Locate the cell with the specified text and output its (x, y) center coordinate. 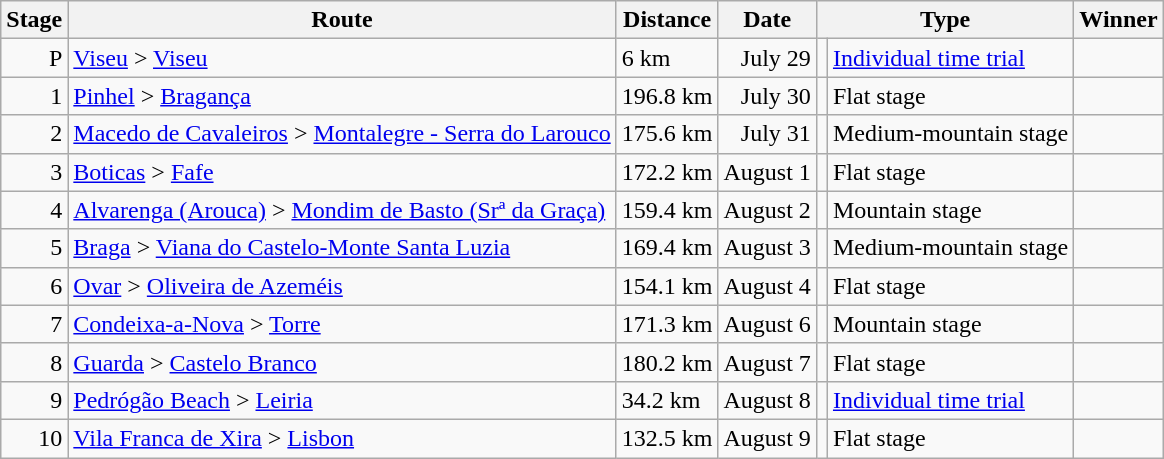
Pedrógão Beach > Leiria (342, 400)
August 7 (767, 362)
Macedo de Cavaleiros > Montalegre - Serra do Larouco (342, 134)
July 29 (767, 58)
196.8 km (667, 96)
Pinhel > Bragança (342, 96)
July 31 (767, 134)
180.2 km (667, 362)
August 9 (767, 438)
7 (34, 324)
1 (34, 96)
Date (767, 20)
Vila Franca de Xira > Lisbon (342, 438)
Alvarenga (Arouca) > Mondim de Basto (Srª da Graça) (342, 210)
August 8 (767, 400)
Condeixa-a-Nova > Torre (342, 324)
August 3 (767, 248)
Route (342, 20)
Distance (667, 20)
August 1 (767, 172)
Braga > Viana do Castelo-Monte Santa Luzia (342, 248)
154.1 km (667, 286)
6 (34, 286)
5 (34, 248)
Viseu > Viseu (342, 58)
August 2 (767, 210)
9 (34, 400)
132.5 km (667, 438)
171.3 km (667, 324)
6 km (667, 58)
2 (34, 134)
July 30 (767, 96)
3 (34, 172)
172.2 km (667, 172)
159.4 km (667, 210)
34.2 km (667, 400)
August 4 (767, 286)
169.4 km (667, 248)
Winner (1118, 20)
4 (34, 210)
Stage (34, 20)
8 (34, 362)
Type (944, 20)
August 6 (767, 324)
175.6 km (667, 134)
Ovar > Oliveira de Azeméis (342, 286)
Guarda > Castelo Branco (342, 362)
10 (34, 438)
P (34, 58)
Boticas > Fafe (342, 172)
